Scan for the cell matching the given text and deliver its [X, Y] coordinate at center. 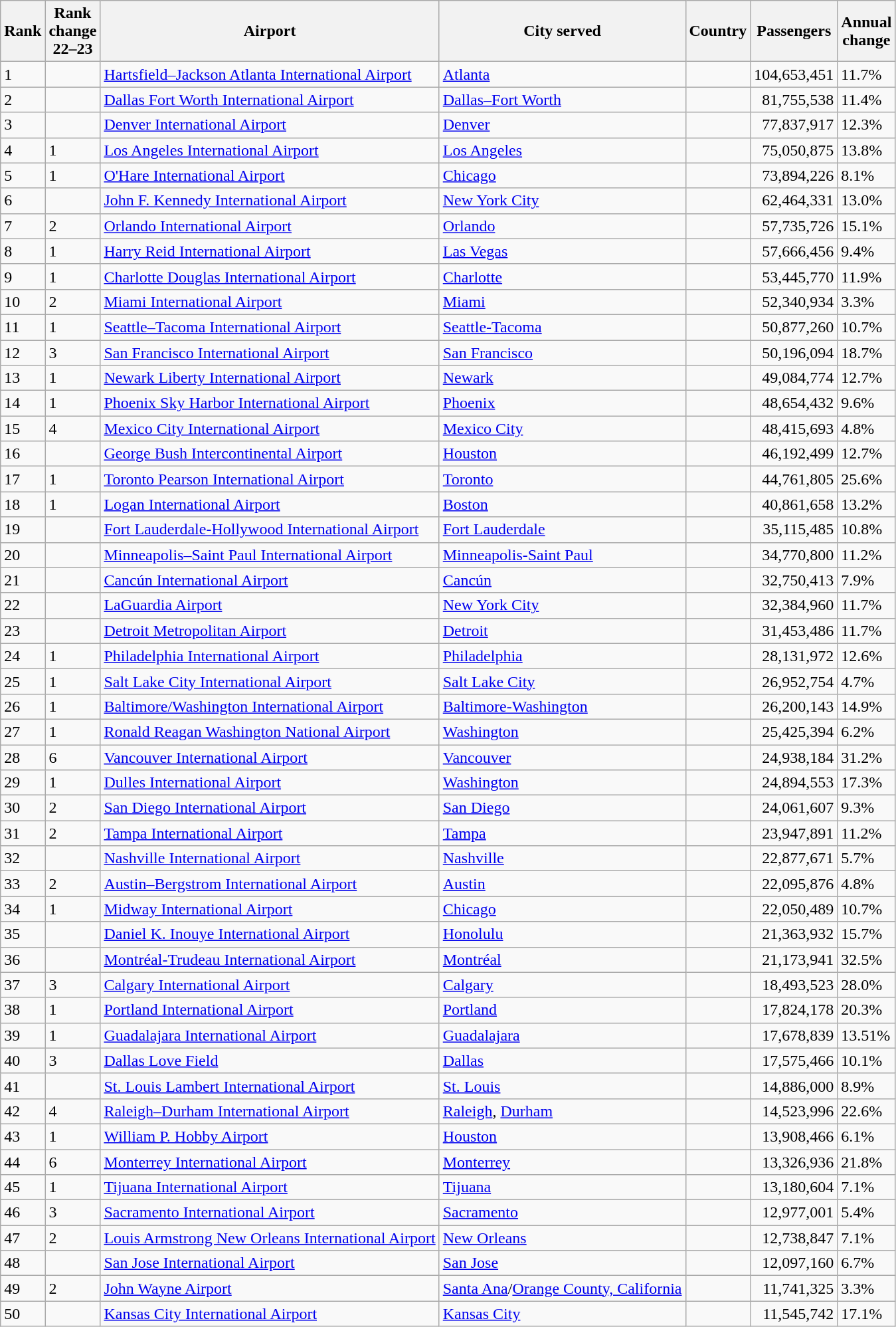
43 [23, 1136]
Dulles International Airport [270, 783]
13,180,604 [794, 1187]
Mexico City [562, 429]
22,877,671 [794, 859]
Airport [270, 31]
Portland International Airport [270, 1010]
New Orleans [562, 1238]
32.5% [866, 960]
Calgary [562, 985]
5.7% [866, 859]
Fort Lauderdale [562, 530]
Portland [562, 1010]
William P. Hobby Airport [270, 1136]
Newark Liberty International Airport [270, 378]
Sacramento [562, 1213]
Calgary International Airport [270, 985]
48 [23, 1263]
9 [23, 276]
San Jose International Airport [270, 1263]
104,653,451 [794, 74]
10 [23, 302]
Tijuana [562, 1187]
Denver International Airport [270, 125]
Seattle–Tacoma International Airport [270, 327]
Rank [23, 31]
Tijuana International Airport [270, 1187]
17,575,466 [794, 1061]
24,938,184 [794, 757]
12.3% [866, 125]
32,384,960 [794, 605]
City served [562, 31]
12,738,847 [794, 1238]
47 [23, 1238]
53,445,770 [794, 276]
77,837,917 [794, 125]
Kansas City International Airport [270, 1314]
10.1% [866, 1061]
5.4% [866, 1213]
11,545,742 [794, 1314]
38 [23, 1010]
13,908,466 [794, 1136]
40 [23, 1061]
John F. Kennedy International Airport [270, 201]
Orlando International Airport [270, 226]
21 [23, 580]
22 [23, 605]
Tampa International Airport [270, 833]
46,192,499 [794, 454]
Monterrey International Airport [270, 1162]
26,200,143 [794, 706]
27 [23, 732]
Logan International Airport [270, 504]
Honolulu [562, 934]
29 [23, 783]
Harry Reid International Airport [270, 251]
7.9% [866, 580]
Daniel K. Inouye International Airport [270, 934]
17 [23, 479]
24,061,607 [794, 808]
Toronto Pearson International Airport [270, 479]
Salt Lake City International Airport [270, 681]
31 [23, 833]
Baltimore/Washington International Airport [270, 706]
Charlotte [562, 276]
14,886,000 [794, 1086]
12,977,001 [794, 1213]
25.6% [866, 479]
57,666,456 [794, 251]
8.9% [866, 1086]
32,750,413 [794, 580]
Cancún [562, 580]
San Francisco [562, 353]
Dallas Love Field [270, 1061]
Phoenix [562, 403]
9.6% [866, 403]
21,363,932 [794, 934]
39 [23, 1035]
11 [23, 327]
Atlanta [562, 74]
28,131,972 [794, 656]
18.7% [866, 353]
48,654,432 [794, 403]
Raleigh–Durham International Airport [270, 1111]
44 [23, 1162]
Minneapolis-Saint Paul [562, 555]
35 [23, 934]
10.8% [866, 530]
San Francisco International Airport [270, 353]
Nashville [562, 859]
50,877,260 [794, 327]
20 [23, 555]
31,453,486 [794, 631]
15.1% [866, 226]
Guadalajara [562, 1035]
Dallas Fort Worth International Airport [270, 100]
45 [23, 1187]
Detroit Metropolitan Airport [270, 631]
Monterrey [562, 1162]
41 [23, 1086]
Baltimore-Washington [562, 706]
12,097,160 [794, 1263]
Cancún International Airport [270, 580]
44,761,805 [794, 479]
49 [23, 1288]
Detroit [562, 631]
Toronto [562, 479]
13 [23, 378]
14 [23, 403]
O'Hare International Airport [270, 175]
Newark [562, 378]
17,678,839 [794, 1035]
Passengers [794, 31]
33 [23, 884]
24 [23, 656]
6.2% [866, 732]
Austin [562, 884]
Kansas City [562, 1314]
Louis Armstrong New Orleans International Airport [270, 1238]
25 [23, 681]
11.4% [866, 100]
San Jose [562, 1263]
Salt Lake City [562, 681]
30 [23, 808]
13,326,936 [794, 1162]
Los Angeles [562, 150]
Country [718, 31]
6.7% [866, 1263]
26,952,754 [794, 681]
Annualchange [866, 31]
George Bush Intercontinental Airport [270, 454]
23,947,891 [794, 833]
28.0% [866, 985]
24,894,553 [794, 783]
25,425,394 [794, 732]
11.9% [866, 276]
Midway International Airport [270, 909]
20.3% [866, 1010]
37 [23, 985]
52,340,934 [794, 302]
John Wayne Airport [270, 1288]
Boston [562, 504]
Mexico City International Airport [270, 429]
15.7% [866, 934]
9.3% [866, 808]
Ronald Reagan Washington National Airport [270, 732]
75,050,875 [794, 150]
18,493,523 [794, 985]
8.1% [866, 175]
21.8% [866, 1162]
Sacramento International Airport [270, 1213]
73,894,226 [794, 175]
7 [23, 226]
Orlando [562, 226]
5 [23, 175]
11,741,325 [794, 1288]
19 [23, 530]
17,824,178 [794, 1010]
Montréal [562, 960]
22,050,489 [794, 909]
4.7% [866, 681]
12 [23, 353]
Las Vegas [562, 251]
Philadelphia International Airport [270, 656]
Vancouver International Airport [270, 757]
42 [23, 1111]
50,196,094 [794, 353]
31.2% [866, 757]
St. Louis Lambert International Airport [270, 1086]
San Diego [562, 808]
Minneapolis–Saint Paul International Airport [270, 555]
23 [23, 631]
16 [23, 454]
49,084,774 [794, 378]
81,755,538 [794, 100]
Philadelphia [562, 656]
Vancouver [562, 757]
Guadalajara International Airport [270, 1035]
Dallas–Fort Worth [562, 100]
26 [23, 706]
Santa Ana/Orange County, California [562, 1288]
Tampa [562, 833]
22,095,876 [794, 884]
62,464,331 [794, 201]
12.6% [866, 656]
17.3% [866, 783]
8 [23, 251]
6.1% [866, 1136]
Fort Lauderdale-Hollywood International Airport [270, 530]
Hartsfield–Jackson Atlanta International Airport [270, 74]
34 [23, 909]
Nashville International Airport [270, 859]
Denver [562, 125]
Charlotte Douglas International Airport [270, 276]
15 [23, 429]
57,735,726 [794, 226]
22.6% [866, 1111]
13.2% [866, 504]
Seattle-Tacoma [562, 327]
50 [23, 1314]
28 [23, 757]
Austin–Bergstrom International Airport [270, 884]
32 [23, 859]
Raleigh, Durham [562, 1111]
21,173,941 [794, 960]
14.9% [866, 706]
LaGuardia Airport [270, 605]
48,415,693 [794, 429]
36 [23, 960]
17.1% [866, 1314]
Miami International Airport [270, 302]
13.51% [866, 1035]
40,861,658 [794, 504]
46 [23, 1213]
Dallas [562, 1061]
18 [23, 504]
Montréal-Trudeau International Airport [270, 960]
35,115,485 [794, 530]
13.8% [866, 150]
34,770,800 [794, 555]
9.4% [866, 251]
Los Angeles International Airport [270, 150]
13.0% [866, 201]
14,523,996 [794, 1111]
St. Louis [562, 1086]
Miami [562, 302]
Rankchange22–23 [73, 31]
Phoenix Sky Harbor International Airport [270, 403]
San Diego International Airport [270, 808]
